Identify which cell holds the provided text, then report its (X, Y) central coordinate. 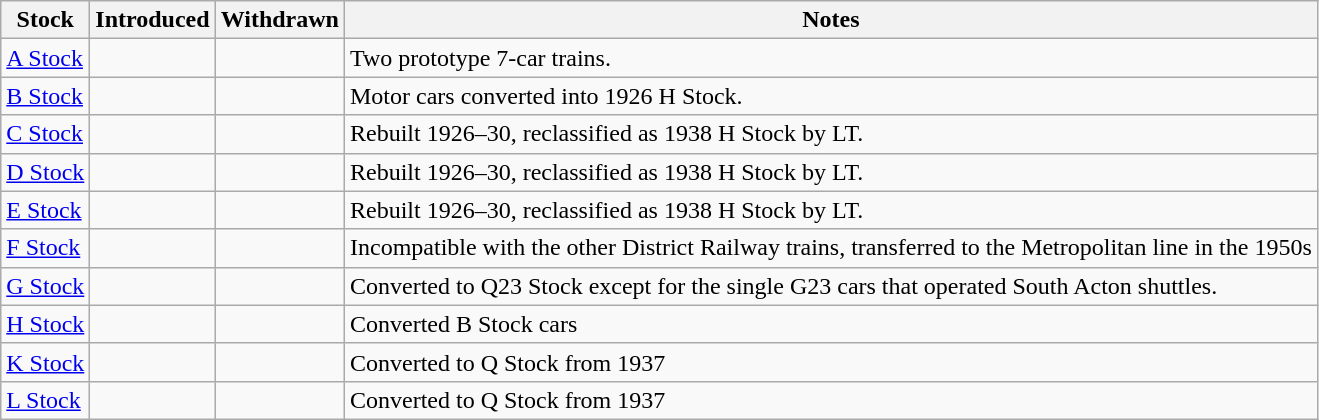
Incompatible with the other District Railway trains, transferred to the Metropolitan line in the 1950s (830, 248)
Introduced (152, 20)
Motor cars converted into 1926 H Stock. (830, 96)
H Stock (46, 324)
Converted B Stock cars (830, 324)
Two prototype 7-car trains. (830, 58)
E Stock (46, 210)
K Stock (46, 362)
G Stock (46, 286)
Converted to Q23 Stock except for the single G23 cars that operated South Acton shuttles. (830, 286)
A Stock (46, 58)
D Stock (46, 172)
Withdrawn (280, 20)
F Stock (46, 248)
Notes (830, 20)
L Stock (46, 400)
B Stock (46, 96)
C Stock (46, 134)
Stock (46, 20)
